Return (x, y) of the center of cell containing provided text 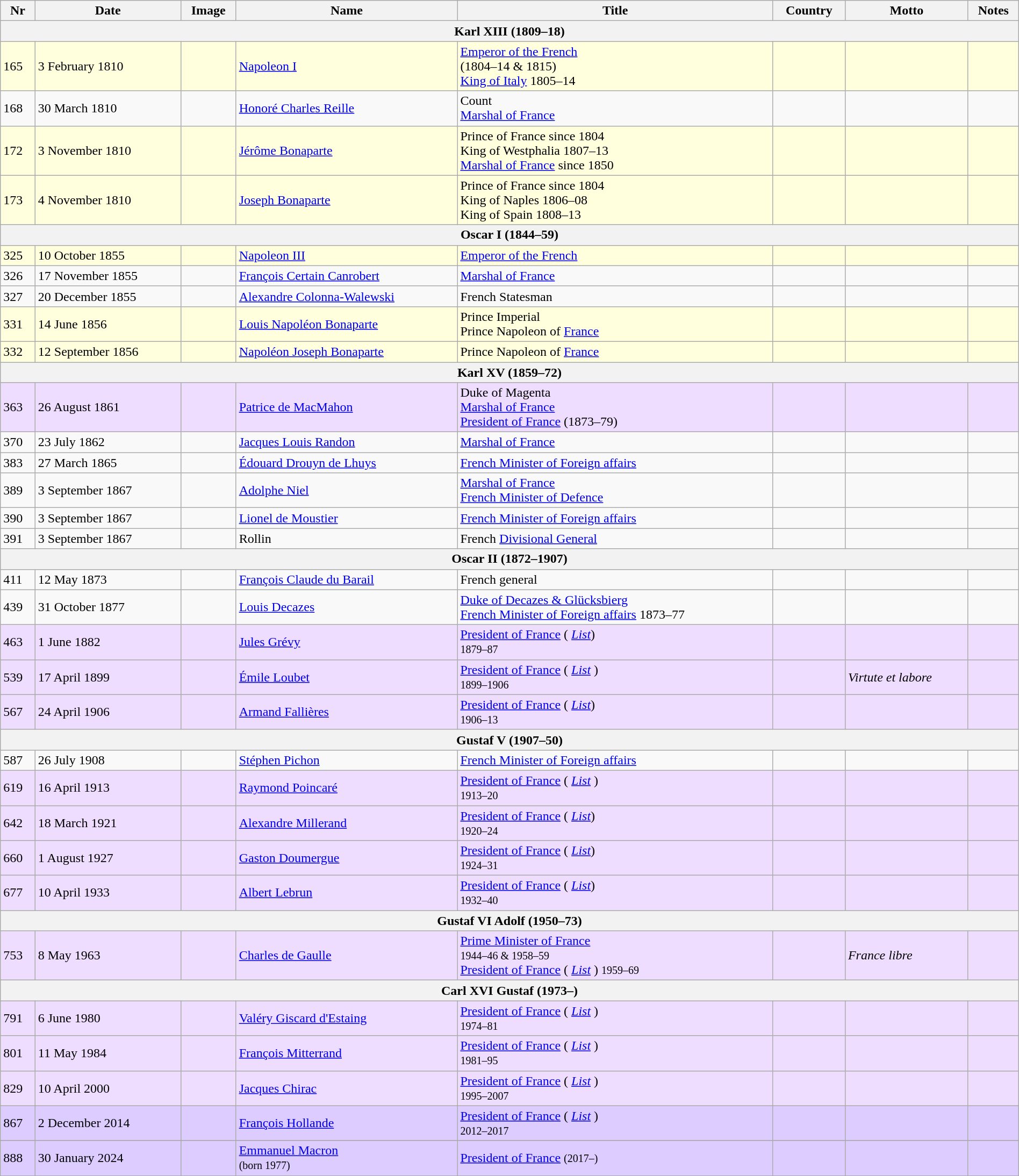
Emperor of the French (1804–14 & 1815)King of Italy 1805–14 (615, 66)
Marshal of France French Minister of Defence (615, 490)
Charles de Gaulle (347, 956)
165 (18, 66)
439 (18, 607)
Émile Loubet (347, 677)
Karl XIII (1809–18) (509, 31)
325 (18, 255)
Prince of France since 1804King of Naples 1806–08King of Spain 1808–13 (615, 200)
801 (18, 1053)
President of France ( List )1981–95 (615, 1053)
4 November 1810 (107, 200)
Duke of Decazes & Glücksbierg French Minister of Foreign affairs 1873–77 (615, 607)
François Claude du Barail (347, 579)
Patrice de MacMahon (347, 407)
President of France (2017–) (615, 1158)
Albert Lebrun (347, 893)
Notes (993, 11)
26 August 1861 (107, 407)
Prince Imperial Prince Napoleon of France (615, 324)
172 (18, 150)
Napoleon III (347, 255)
Louis Napoléon Bonaparte (347, 324)
François Hollande (347, 1123)
President of France ( List )1995–2007 (615, 1088)
Stéphen Pichon (347, 760)
327 (18, 296)
French Statesman (615, 296)
619 (18, 788)
Jérôme Bonaparte (347, 150)
Name (347, 11)
31 October 1877 (107, 607)
12 May 1873 (107, 579)
Édouard Drouyn de Lhuys (347, 463)
Title (615, 11)
10 October 1855 (107, 255)
French Divisional General (615, 539)
1 June 1882 (107, 642)
Virtute et labore (906, 677)
Oscar I (1844–59) (509, 235)
18 March 1921 (107, 822)
411 (18, 579)
370 (18, 442)
Joseph Bonaparte (347, 200)
Napoléon Joseph Bonaparte (347, 352)
Date (107, 11)
331 (18, 324)
3 November 1810 (107, 150)
Honoré Charles Reille (347, 109)
Image (209, 11)
383 (18, 463)
Valéry Giscard d'Estaing (347, 1018)
François Mitterrand (347, 1053)
3 February 1810 (107, 66)
President of France ( List )1899–1906 (615, 677)
François Certain Canrobert (347, 276)
President of France ( List )2012–2017 (615, 1123)
587 (18, 760)
Alexandre Millerand (347, 822)
26 July 1908 (107, 760)
French general (615, 579)
Alexandre Colonna-Walewski (347, 296)
642 (18, 822)
France libre (906, 956)
Motto (906, 11)
Rollin (347, 539)
332 (18, 352)
President of France ( List )1913–20 (615, 788)
Nr (18, 11)
Country (809, 11)
Raymond Poincaré (347, 788)
Adolphe Niel (347, 490)
326 (18, 276)
391 (18, 539)
Karl XV (1859–72) (509, 372)
390 (18, 518)
17 November 1855 (107, 276)
10 April 1933 (107, 893)
6 June 1980 (107, 1018)
Gustaf V (1907–50) (509, 740)
16 April 1913 (107, 788)
829 (18, 1088)
888 (18, 1158)
Jacques Louis Randon (347, 442)
660 (18, 858)
791 (18, 1018)
567 (18, 712)
753 (18, 956)
20 December 1855 (107, 296)
2 December 2014 (107, 1123)
8 May 1963 (107, 956)
President of France ( List)1932–40 (615, 893)
Lionel de Moustier (347, 518)
President of France ( List)1906–13 (615, 712)
30 January 2024 (107, 1158)
173 (18, 200)
President of France ( List)1920–24 (615, 822)
168 (18, 109)
Jacques Chirac (347, 1088)
389 (18, 490)
Armand Fallières (347, 712)
23 July 1862 (107, 442)
President of France ( List)1879–87 (615, 642)
10 April 2000 (107, 1088)
Gustaf VI Adolf (1950–73) (509, 921)
17 April 1899 (107, 677)
30 March 1810 (107, 109)
14 June 1856 (107, 324)
Prince Napoleon of France (615, 352)
Louis Decazes (347, 607)
Prince of France since 1804King of Westphalia 1807–13 Marshal of France since 1850 (615, 150)
363 (18, 407)
11 May 1984 (107, 1053)
12 September 1856 (107, 352)
Gaston Doumergue (347, 858)
867 (18, 1123)
1 August 1927 (107, 858)
677 (18, 893)
27 March 1865 (107, 463)
539 (18, 677)
Napoleon I (347, 66)
Carl XVI Gustaf (1973–) (509, 991)
24 April 1906 (107, 712)
President of France ( List)1924–31 (615, 858)
463 (18, 642)
President of France ( List )1974–81 (615, 1018)
Count Marshal of France (615, 109)
Oscar II (1872–1907) (509, 559)
Jules Grévy (347, 642)
Emmanuel Macron(born 1977) (347, 1158)
Prime Minister of France1944–46 & 1958–59President of France ( List ) 1959–69 (615, 956)
Emperor of the French (615, 255)
Duke of Magenta Marshal of France President of France (1873–79) (615, 407)
